Locate the cell with the specified text and output its (x, y) center coordinate. 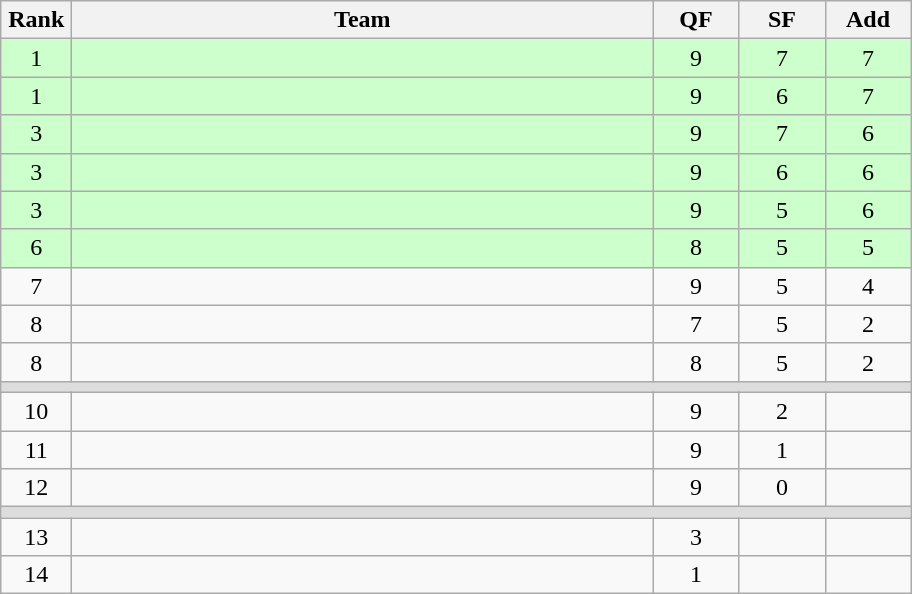
12 (36, 488)
SF (782, 20)
0 (782, 488)
11 (36, 449)
QF (696, 20)
10 (36, 411)
13 (36, 537)
Rank (36, 20)
Team (362, 20)
Add (868, 20)
4 (868, 286)
14 (36, 575)
